Find where the given text appears and provide that cell's center as [X, Y] coordinate. 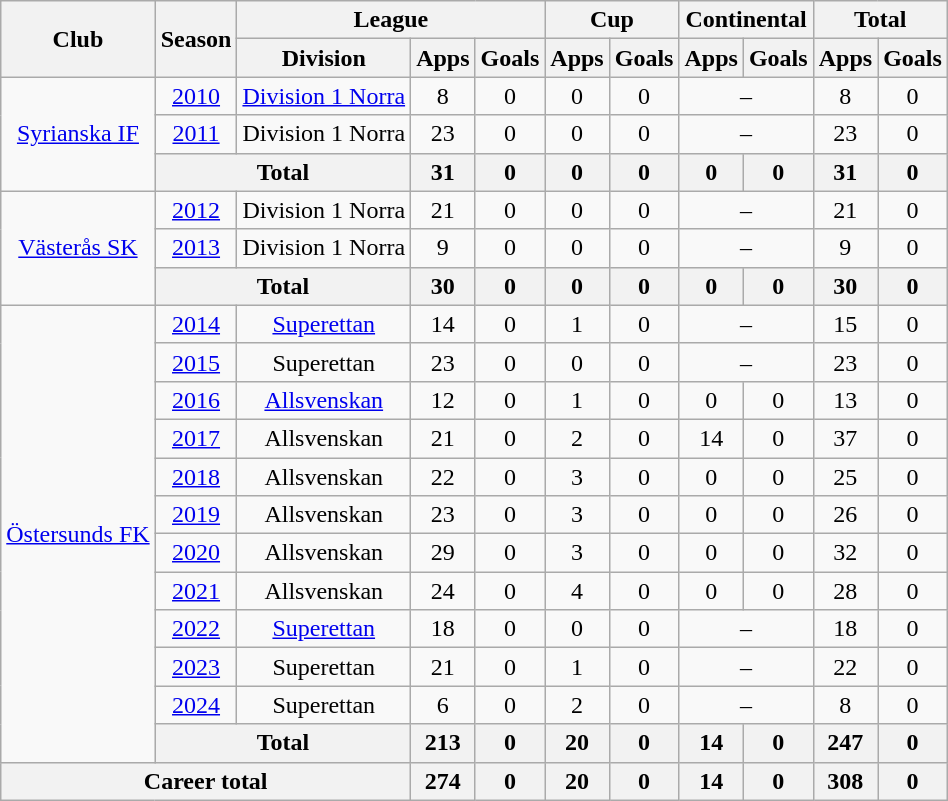
32 [845, 553]
2022 [196, 629]
274 [443, 781]
Club [78, 39]
Västerås SK [78, 248]
Cup [612, 20]
Continental [746, 20]
2024 [196, 705]
28 [845, 591]
2011 [196, 134]
2023 [196, 667]
308 [845, 781]
2015 [196, 362]
2021 [196, 591]
4 [577, 591]
12 [443, 400]
6 [443, 705]
2014 [196, 324]
247 [845, 743]
213 [443, 743]
2010 [196, 96]
29 [443, 553]
26 [845, 515]
Östersunds FK [78, 534]
2019 [196, 515]
Career total [206, 781]
Season [196, 39]
2013 [196, 248]
2016 [196, 400]
2020 [196, 553]
Division [324, 58]
25 [845, 477]
37 [845, 438]
Syrianska IF [78, 134]
13 [845, 400]
League [391, 20]
2018 [196, 477]
2017 [196, 438]
2012 [196, 210]
24 [443, 591]
15 [845, 324]
